Identify which cell holds the provided text, then report its (X, Y) central coordinate. 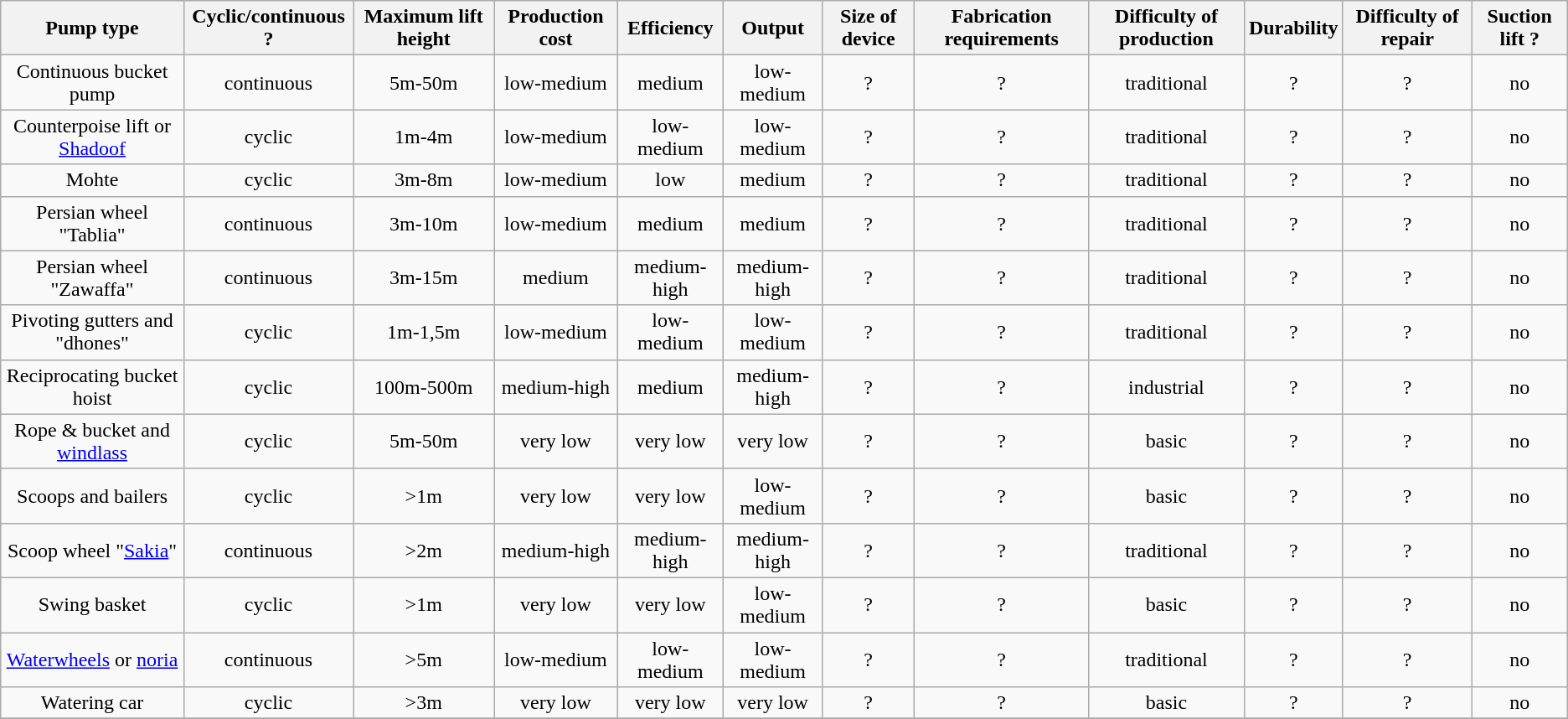
1m-4m (424, 137)
1m-1,5m (424, 332)
Pivoting gutters and "dhones" (92, 332)
3m-10m (424, 223)
Fabrication requirements (1002, 28)
Watering car (92, 703)
Output (773, 28)
Continuous bucket pump (92, 82)
>2m (424, 550)
Cyclic/continuous ? (268, 28)
Efficiency (670, 28)
low (670, 180)
Pump type (92, 28)
3m-8m (424, 180)
Rope & bucket and windlass (92, 441)
Difficulty of production (1167, 28)
Scoops and bailers (92, 496)
Difficulty of repair (1407, 28)
Size of device (869, 28)
Counterpoise lift or Shadoof (92, 137)
Waterwheels or noria (92, 659)
Scoop wheel "Sakia" (92, 550)
Persian wheel "Tablia" (92, 223)
industrial (1167, 387)
Persian wheel "Zawaffa" (92, 278)
>3m (424, 703)
Production cost (556, 28)
>5m (424, 659)
100m-500m (424, 387)
Suction lift ? (1519, 28)
Mohte (92, 180)
3m-15m (424, 278)
Swing basket (92, 605)
Reciprocating bucket hoist (92, 387)
Maximum lift height (424, 28)
Durability (1293, 28)
